Extract the [x, y] coordinate from the center of the cell holding the provided text.  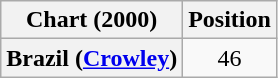
Chart (2000) [92, 20]
46 [230, 58]
Brazil (Crowley) [92, 58]
Position [230, 20]
